Output the (x, y) coordinate of the center of the cell containing the given text.  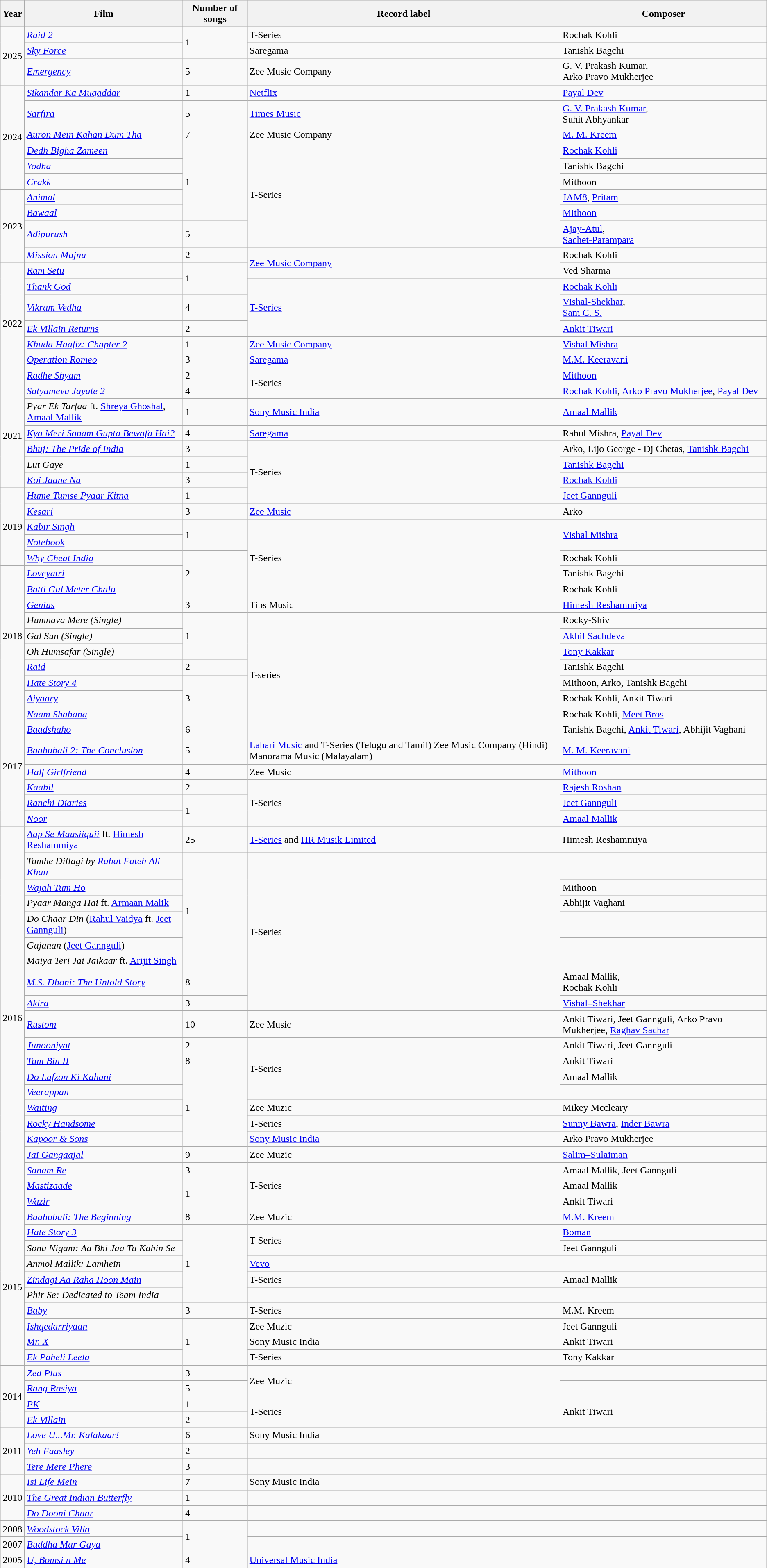
Amaal Mallik,Rochak Kohli (663, 982)
Humnava Mere (Single) (104, 620)
Composer (663, 14)
Ek Villain Returns (104, 329)
10 (215, 1024)
Kapoor & Sons (104, 1139)
Akira (104, 1003)
JAM8, Pritam (663, 197)
Lahari Music and T-Series (Telugu and Tamil) Zee Music Company (Hindi) Manorama Music (Malayalam) (404, 751)
2008 (12, 1529)
Animal (104, 197)
Ranchi Diaries (104, 803)
Rochak Kohli, Arko Pravo Mukherjee, Payal Dev (663, 391)
Radhe Shyam (104, 375)
Times Music (404, 114)
Sunny Bawra, Inder Bawra (663, 1123)
2018 (12, 636)
Junooniyat (104, 1045)
U, Bomsi n Me (104, 1560)
T-Series and HR Musik Limited (404, 840)
Rajesh Roshan (663, 787)
G. V. Prakash Kumar,Suhit Abhyankar (663, 114)
Universal Music India (404, 1560)
Mikey Mccleary (663, 1108)
Ek Paheli Leela (104, 1357)
Rochak Kohli, Meet Bros (663, 714)
Mr. X (104, 1342)
Boman (663, 1232)
Abhijit Vaghani (663, 903)
Gajanan (Jeet Gannguli) (104, 945)
Auron Mein Kahan Dum Tha (104, 135)
Rochak Kohli, Ankit Tiwari (663, 698)
Koi Jaane Na (104, 480)
Tumhe Dillagi by Rahat Fateh Ali Khan (104, 866)
Phir Se: Dedicated to Team India (104, 1295)
G. V. Prakash Kumar,Arko Pravo Mukherjee (663, 71)
Vishal–Shekhar (663, 1003)
Ajay-Atul,Sachet-Parampara (663, 234)
Aap Se Mausiiquii ft. Himesh Reshammiya (104, 840)
Gal Sun (Single) (104, 636)
2022 (12, 323)
Baahubali 2: The Conclusion (104, 751)
Mastizaade (104, 1186)
Ram Setu (104, 271)
Baby (104, 1310)
Pyar Ek Tarfaa ft. Shreya Ghoshal, Amaal Mallik (104, 412)
Kya Meri Sonam Gupta Bewafa Hai? (104, 433)
Thank God (104, 286)
Mission Majnu (104, 255)
The Great Indian Butterfly (104, 1498)
Salim–Sulaiman (663, 1155)
Arko, Lijo George - Dj Chetas, Tanishk Bagchi (663, 449)
Kesari (104, 511)
Loveyatri (104, 574)
Year (12, 14)
Veerappan (104, 1092)
Operation Romeo (104, 360)
2017 (12, 766)
Genius (104, 605)
Isi Life Mein (104, 1482)
Yeh Faasley (104, 1451)
PK (104, 1404)
Love U...Mr. Kalakaar! (104, 1435)
Dedh Bigha Zameen (104, 150)
2025 (12, 56)
Sanam Re (104, 1170)
Waiting (104, 1108)
Wazir (104, 1201)
Do Chaar Din (Rahul Vaidya ft. Jeet Gannguli) (104, 924)
Sikandar Ka Muqaddar (104, 93)
Tips Music (404, 605)
Anmol Mallik: Lamhein (104, 1264)
Do Dooni Chaar (104, 1513)
Mithoon, Arko, Tanishk Bagchi (663, 683)
Lut Gaye (104, 464)
Netflix (404, 93)
Number of songs (215, 14)
Ishqedarriyaan (104, 1326)
Oh Humsafar (Single) (104, 651)
2024 (12, 137)
Vishal-Shekhar,Sam C. S. (663, 307)
Hate Story 4 (104, 683)
Half Girlfriend (104, 772)
2023 (12, 226)
Zindagi Aa Raha Hoon Main (104, 1279)
Bawaal (104, 213)
Noor (104, 819)
Hume Tumse Pyaar Kitna (104, 495)
2014 (12, 1396)
Ankit Tiwari, Jeet Gannguli (663, 1045)
2019 (12, 526)
Baadshaho (104, 729)
Khuda Haafiz: Chapter 2 (104, 344)
M. M. Kreem (663, 135)
Pyaar Manga Hai ft. Armaan Malik (104, 903)
2007 (12, 1544)
Rustom (104, 1024)
Arko (663, 511)
Notebook (104, 542)
Raid (104, 667)
T-series (404, 675)
Amaal Mallik, Jeet Gannguli (663, 1170)
Tere Mere Phere (104, 1466)
9 (215, 1155)
Vevo (404, 1264)
Satyameva Jayate 2 (104, 391)
Kaabil (104, 787)
2005 (12, 1560)
M. M. Keeravani (663, 751)
2015 (12, 1287)
Tum Bin II (104, 1061)
Crakk (104, 182)
Ankit Tiwari, Jeet Gannguli, Arko Pravo Mukherjee, Raghav Sachar (663, 1024)
Hate Story 3 (104, 1232)
Kabir Singh (104, 527)
Rahul Mishra, Payal Dev (663, 433)
2010 (12, 1498)
Jai Gangaajal (104, 1155)
Rocky Handsome (104, 1123)
Woodstock Villa (104, 1529)
Do Lafzon Ki Kahani (104, 1076)
Vikram Vedha (104, 307)
Rocky-Shiv (663, 620)
2016 (12, 1018)
Yodha (104, 166)
Batti Gul Meter Chalu (104, 589)
Buddha Mar Gaya (104, 1544)
Record label (404, 14)
2011 (12, 1451)
Akhil Sachdeva (663, 636)
Naam Shabana (104, 714)
M.S. Dhoni: The Untold Story (104, 982)
Aiyaary (104, 698)
Sonu Nigam: Aa Bhi Jaa Tu Kahin Se (104, 1248)
Payal Dev (663, 93)
2021 (12, 435)
Emergency (104, 71)
Film (104, 14)
Ek Villain (104, 1420)
Arko Pravo Mukherjee (663, 1139)
M.M. Keeravani (663, 360)
Maiya Teri Jai Jaikaar ft. Arijit Singh (104, 961)
Rang Rasiya (104, 1389)
Raid 2 (104, 35)
Zed Plus (104, 1373)
Sarfira (104, 114)
Ved Sharma (663, 271)
Why Cheat India (104, 558)
Tanishk Bagchi, Ankit Tiwari, Abhijit Vaghani (663, 729)
Sky Force (104, 50)
25 (215, 840)
Wajah Tum Ho (104, 887)
Bhuj: The Pride of India (104, 449)
Adipurush (104, 234)
Baahubali: The Beginning (104, 1217)
